From the cell containing the given text, extract its center point as (x, y) coordinate. 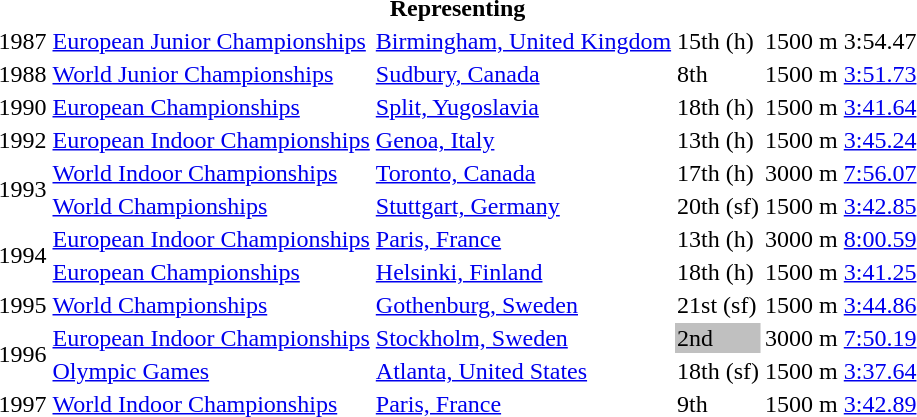
Sudbury, Canada (523, 74)
15th (h) (718, 41)
Olympic Games (211, 371)
18th (sf) (718, 371)
8th (718, 74)
Genoa, Italy (523, 140)
Helsinki, Finland (523, 272)
Toronto, Canada (523, 173)
Atlanta, United States (523, 371)
21st (sf) (718, 305)
Gothenburg, Sweden (523, 305)
Birmingham, United Kingdom (523, 41)
Paris, France (523, 239)
World Junior Championships (211, 74)
17th (h) (718, 173)
2nd (718, 338)
World Indoor Championships (211, 173)
20th (sf) (718, 206)
Stuttgart, Germany (523, 206)
Split, Yugoslavia (523, 107)
European Junior Championships (211, 41)
Stockholm, Sweden (523, 338)
